Provide the (X, Y) coordinate of the cell's center where the given text is located.  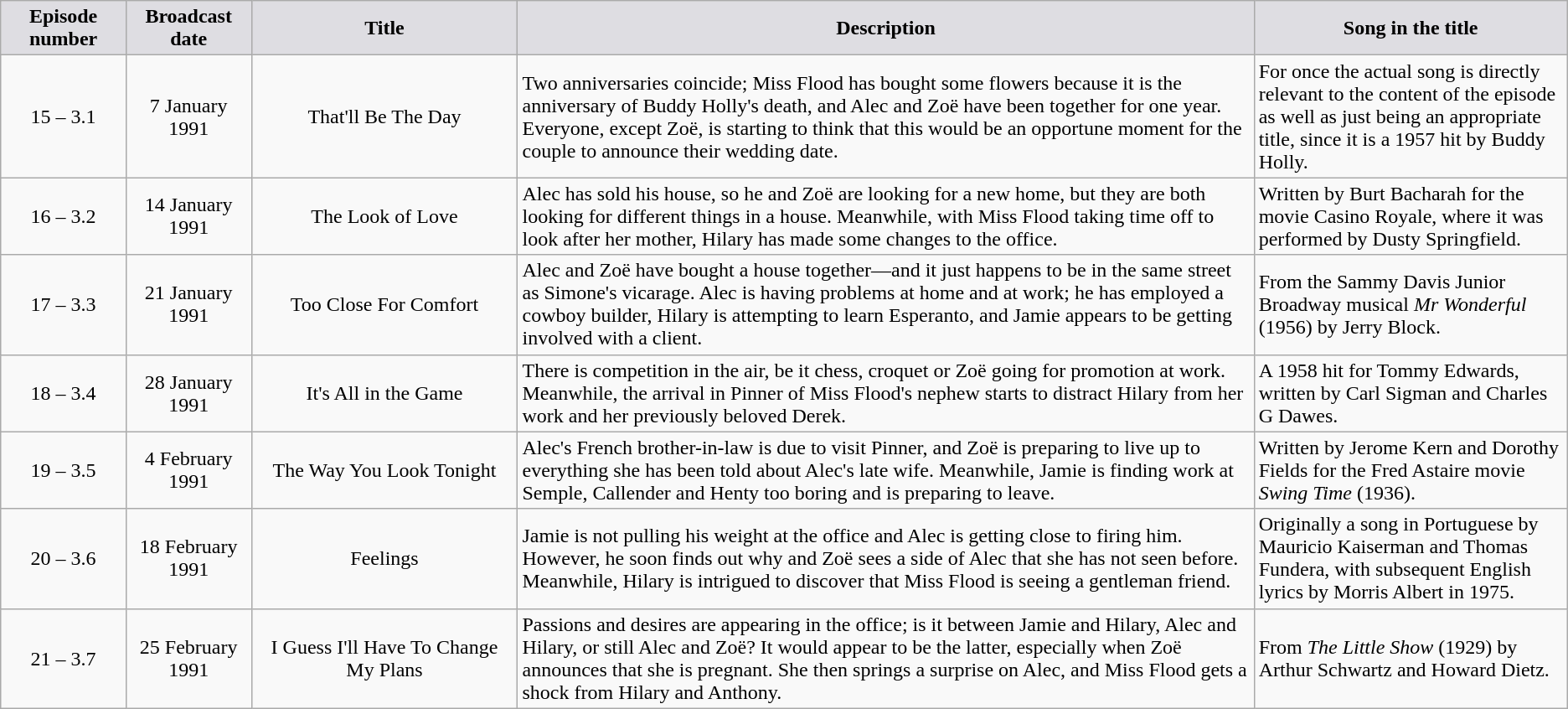
28 January 1991 (188, 393)
14 January 1991 (188, 216)
17 – 3.3 (64, 305)
A 1958 hit for Tommy Edwards, written by Carl Sigman and Charles G Dawes. (1411, 393)
21 January 1991 (188, 305)
Title (384, 28)
From The Little Show (1929) by Arthur Schwartz and Howard Dietz. (1411, 659)
4 February 1991 (188, 470)
That'll Be The Day (384, 116)
Too Close For Comfort (384, 305)
Written by Burt Bacharah for the movie Casino Royale, where it was performed by Dusty Springfield. (1411, 216)
Feelings (384, 558)
Written by Jerome Kern and Dorothy Fields for the Fred Astaire movie Swing Time (1936). (1411, 470)
Song in the title (1411, 28)
Broadcast date (188, 28)
7 January 1991 (188, 116)
25 February 1991 (188, 659)
15 – 3.1 (64, 116)
18 February 1991 (188, 558)
The Way You Look Tonight (384, 470)
From the Sammy Davis Junior Broadway musical Mr Wonderful (1956) by Jerry Block. (1411, 305)
21 – 3.7 (64, 659)
19 – 3.5 (64, 470)
16 – 3.2 (64, 216)
Episode number (64, 28)
I Guess I'll Have To Change My Plans (384, 659)
It's All in the Game (384, 393)
20 – 3.6 (64, 558)
18 – 3.4 (64, 393)
The Look of Love (384, 216)
Description (886, 28)
Originally a song in Portuguese by Mauricio Kaiserman and Thomas Fundera, with subsequent English lyrics by Morris Albert in 1975. (1411, 558)
